Search for the cell housing the specified text and yield its [X, Y] center coordinate. 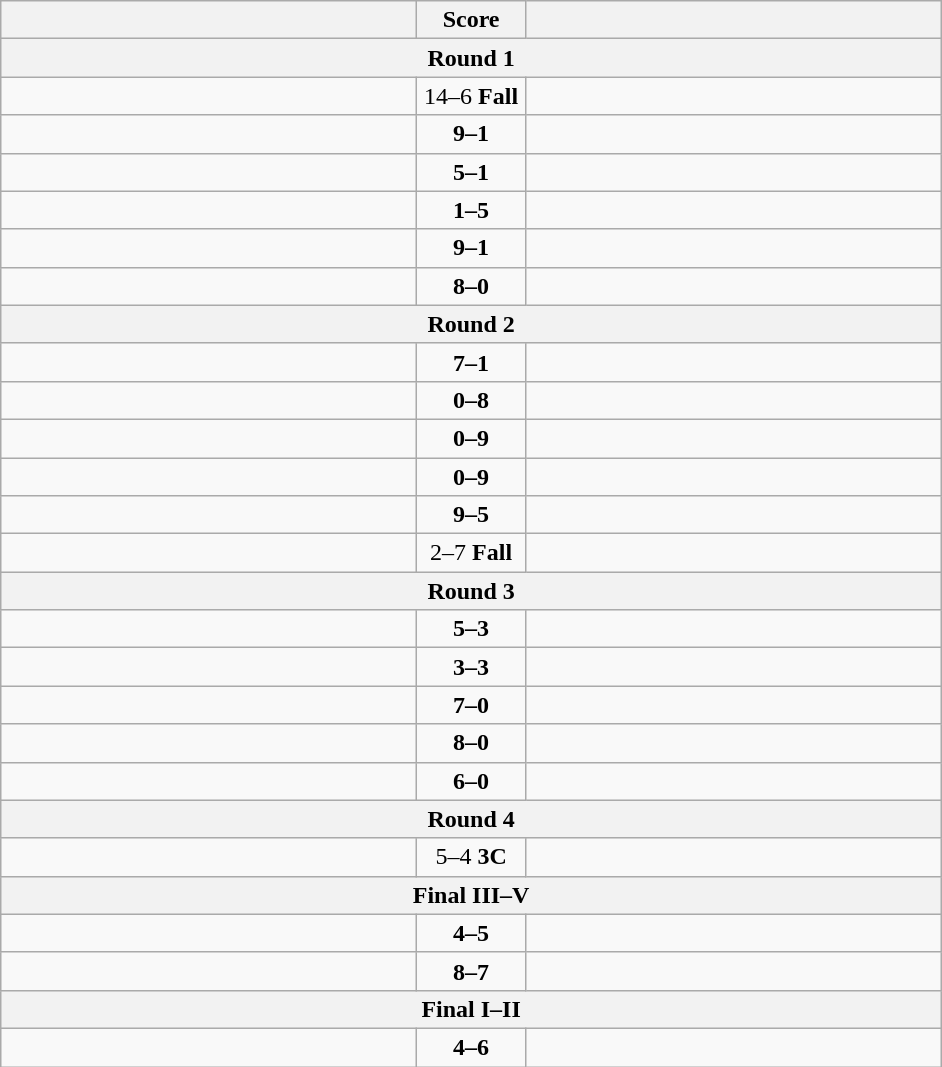
5–3 [472, 629]
Round 3 [472, 591]
14–6 Fall [472, 96]
Round 4 [472, 819]
3–3 [472, 667]
1–5 [472, 210]
6–0 [472, 781]
0–8 [472, 400]
5–4 3C [472, 857]
Round 1 [472, 58]
5–1 [472, 172]
Round 2 [472, 324]
Final III–V [472, 895]
Final I–II [472, 1009]
7–0 [472, 705]
4–6 [472, 1047]
7–1 [472, 362]
9–5 [472, 515]
8–7 [472, 971]
Score [472, 20]
2–7 Fall [472, 553]
4–5 [472, 933]
